Identify which cell holds the provided text, then report its (x, y) central coordinate. 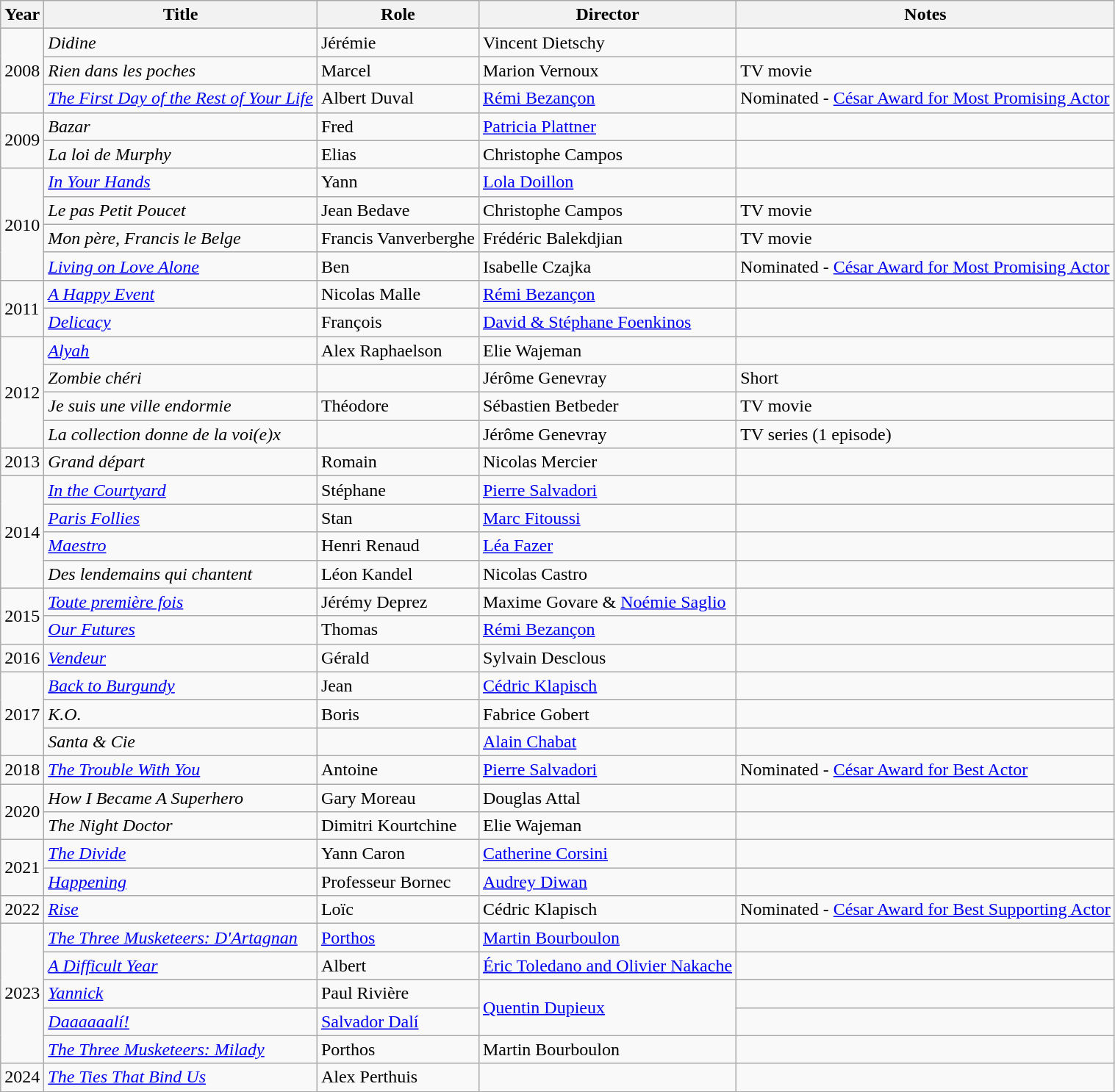
Je suis une ville endormie (181, 406)
Sébastien Betbeder (607, 406)
Paris Follies (181, 518)
Year (22, 15)
Marion Vernoux (607, 71)
The Ties That Bind Us (181, 1077)
Bazar (181, 126)
The Trouble With You (181, 769)
Henri Renaud (398, 546)
Daaaaaalí! (181, 1021)
Role (398, 15)
2024 (22, 1077)
2015 (22, 616)
Douglas Attal (607, 797)
The Night Doctor (181, 826)
Gérald (398, 658)
TV series (1 episode) (926, 434)
2021 (22, 868)
Back to Burgundy (181, 686)
Director (607, 15)
Notes (926, 15)
Rise (181, 910)
K.O. (181, 714)
Loïc (398, 910)
François (398, 322)
2020 (22, 811)
Yann Caron (398, 854)
Living on Love Alone (181, 266)
Maestro (181, 546)
Alyah (181, 351)
2008 (22, 71)
In Your Hands (181, 182)
Our Futures (181, 630)
Dimitri Kourtchine (398, 826)
Professeur Bornec (398, 882)
Nominated - César Award for Best Supporting Actor (926, 910)
Happening (181, 882)
Albert (398, 966)
Fred (398, 126)
Title (181, 15)
Jean (398, 686)
Nicolas Mercier (607, 462)
Léa Fazer (607, 546)
Elias (398, 154)
Isabelle Czajka (607, 266)
Yann (398, 182)
Antoine (398, 769)
How I Became A Superhero (181, 797)
Ben (398, 266)
Alex Raphaelson (398, 351)
Patricia Plattner (607, 126)
2016 (22, 658)
The First Day of the Rest of Your Life (181, 98)
2009 (22, 140)
Jean Bedave (398, 210)
Éric Toledano and Olivier Nakache (607, 966)
Mon père, Francis le Belge (181, 238)
The Three Musketeers: Milady (181, 1049)
Zombie chéri (181, 378)
2013 (22, 462)
La loi de Murphy (181, 154)
Stan (398, 518)
Didine (181, 43)
Quentin Dupieux (607, 1007)
Short (926, 378)
Romain (398, 462)
Paul Rivière (398, 994)
Marc Fitoussi (607, 518)
2023 (22, 994)
A Difficult Year (181, 966)
Boris (398, 714)
Catherine Corsini (607, 854)
Léon Kandel (398, 574)
Le pas Petit Poucet (181, 210)
The Three Musketeers: D'Artagnan (181, 938)
La collection donne de la voi(e)x (181, 434)
Santa & Cie (181, 741)
Nominated - César Award for Best Actor (926, 769)
Vendeur (181, 658)
Sylvain Desclous (607, 658)
Nicolas Castro (607, 574)
Alex Perthuis (398, 1077)
Fabrice Gobert (607, 714)
Toute première fois (181, 602)
Marcel (398, 71)
Francis Vanverberghe (398, 238)
2011 (22, 308)
Maxime Govare & Noémie Saglio (607, 602)
Nicolas Malle (398, 294)
Lola Doillon (607, 182)
Théodore (398, 406)
Grand départ (181, 462)
Des lendemains qui chantent (181, 574)
Vincent Dietschy (607, 43)
Jérémy Deprez (398, 602)
Audrey Diwan (607, 882)
2017 (22, 714)
Gary Moreau (398, 797)
2018 (22, 769)
2014 (22, 532)
2010 (22, 224)
Yannick (181, 994)
Albert Duval (398, 98)
Delicacy (181, 322)
Rien dans les poches (181, 71)
In the Courtyard (181, 490)
David & Stéphane Foenkinos (607, 322)
Alain Chabat (607, 741)
Frédéric Balekdjian (607, 238)
2022 (22, 910)
Thomas (398, 630)
Salvador Dalí (398, 1021)
Jérémie (398, 43)
Stéphane (398, 490)
The Divide (181, 854)
2012 (22, 392)
A Happy Event (181, 294)
